Find where the given text appears and provide that cell's center as (x, y) coordinate. 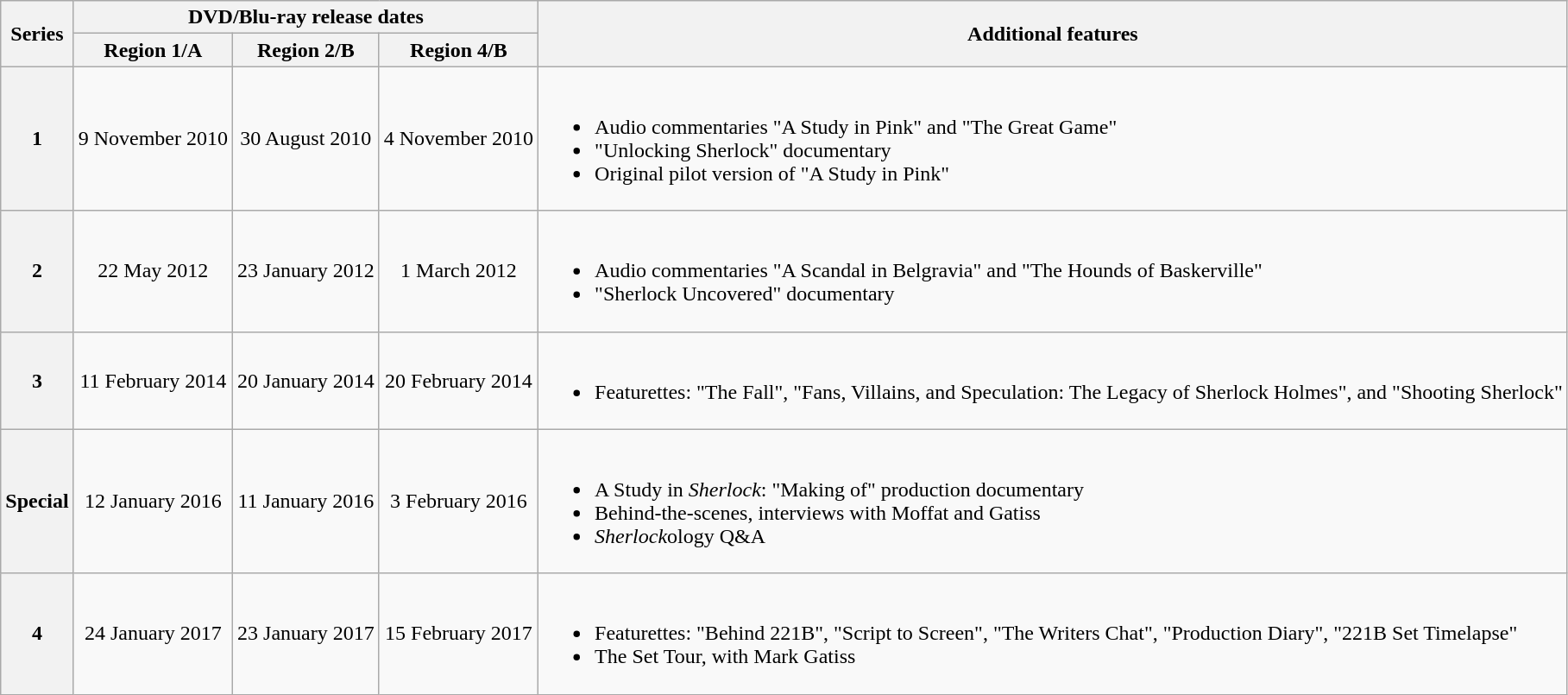
Featurettes: "The Fall", "Fans, Villains, and Speculation: The Legacy of Sherlock Holmes", and "Shooting Sherlock" (1053, 380)
DVD/Blu-ray release dates (305, 17)
12 January 2016 (153, 501)
Audio commentaries "A Study in Pink" and "The Great Game""Unlocking Sherlock" documentaryOriginal pilot version of "A Study in Pink" (1053, 138)
9 November 2010 (153, 138)
Featurettes: "Behind 221B", "Script to Screen", "The Writers Chat", "Production Diary", "221B Set Timelapse"The Set Tour, with Mark Gatiss (1053, 634)
Series (37, 34)
3 (37, 380)
11 February 2014 (153, 380)
15 February 2017 (458, 634)
2 (37, 271)
Special (37, 501)
Audio commentaries "A Scandal in Belgravia" and "The Hounds of Baskerville""Sherlock Uncovered" documentary (1053, 271)
30 August 2010 (306, 138)
Additional features (1053, 34)
Region 1/A (153, 50)
20 January 2014 (306, 380)
4 November 2010 (458, 138)
4 (37, 634)
Region 4/B (458, 50)
3 February 2016 (458, 501)
11 January 2016 (306, 501)
1 (37, 138)
23 January 2012 (306, 271)
Region 2/B (306, 50)
22 May 2012 (153, 271)
24 January 2017 (153, 634)
20 February 2014 (458, 380)
1 March 2012 (458, 271)
23 January 2017 (306, 634)
A Study in Sherlock: "Making of" production documentaryBehind-the-scenes, interviews with Moffat and GatissSherlockology Q&A (1053, 501)
